Output the [x, y] coordinate of the center of the cell containing the given text.  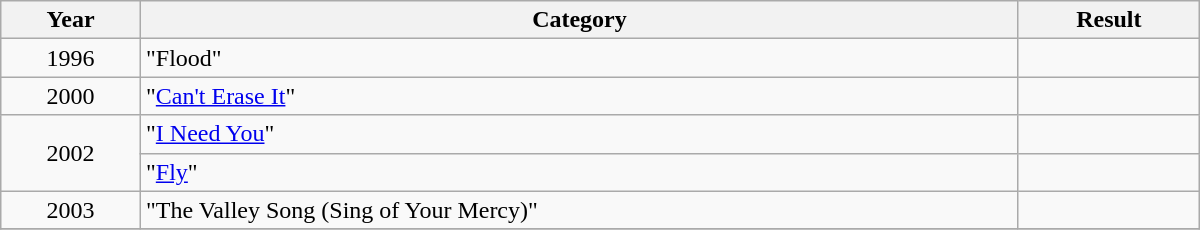
2002 [71, 153]
2000 [71, 96]
Category [579, 20]
"Fly" [579, 172]
"Flood" [579, 58]
"The Valley Song (Sing of Your Mercy)" [579, 210]
"Can't Erase It" [579, 96]
1996 [71, 58]
Year [71, 20]
2003 [71, 210]
Result [1108, 20]
"I Need You" [579, 134]
